From the cell containing the given text, extract its center point as (x, y) coordinate. 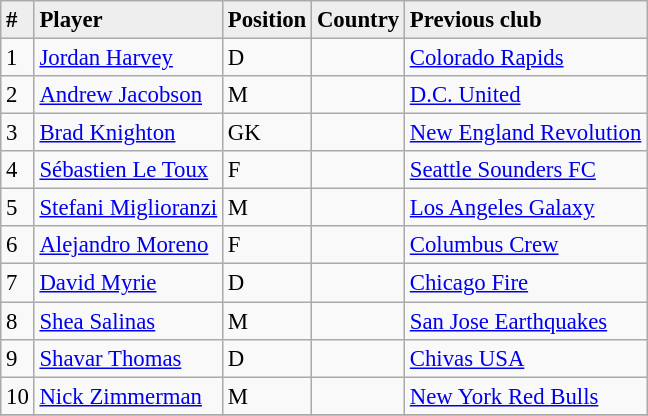
3 (18, 133)
Position (268, 20)
Los Angeles Galaxy (525, 208)
7 (18, 283)
8 (18, 321)
Previous club (525, 20)
1 (18, 58)
6 (18, 245)
Chivas USA (525, 358)
10 (18, 396)
Brad Knighton (128, 133)
Jordan Harvey (128, 58)
Nick Zimmerman (128, 396)
Seattle Sounders FC (525, 170)
Stefani Miglioranzi (128, 208)
New York Red Bulls (525, 396)
David Myrie (128, 283)
5 (18, 208)
Chicago Fire (525, 283)
Shavar Thomas (128, 358)
New England Revolution (525, 133)
D.C. United (525, 95)
Country (358, 20)
San Jose Earthquakes (525, 321)
Alejandro Moreno (128, 245)
GK (268, 133)
Andrew Jacobson (128, 95)
2 (18, 95)
4 (18, 170)
9 (18, 358)
Sébastien Le Toux (128, 170)
Columbus Crew (525, 245)
# (18, 20)
Colorado Rapids (525, 58)
Player (128, 20)
Shea Salinas (128, 321)
